Detect which cell encompasses the target text, then output its (x, y) center coordinate. 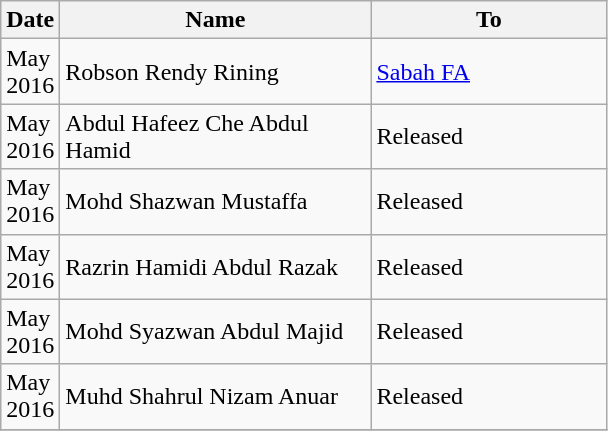
Mohd Syazwan Abdul Majid (216, 332)
Name (216, 20)
Muhd Shahrul Nizam Anuar (216, 396)
Robson Rendy Rining (216, 72)
Mohd Shazwan Mustaffa (216, 202)
Abdul Hafeez Che Abdul Hamid (216, 136)
To (489, 20)
Razrin Hamidi Abdul Razak (216, 266)
Date (30, 20)
Sabah FA (489, 72)
